Extract the [X, Y] coordinate from the center of the cell holding the provided text.  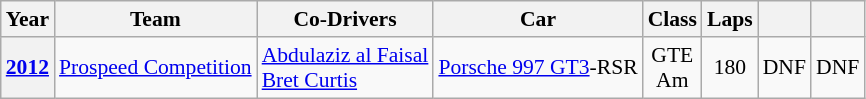
Year [28, 19]
Porsche 997 GT3-RSR [538, 68]
Prospeed Competition [156, 68]
Team [156, 19]
GTEAm [672, 68]
Abdulaziz al Faisal Bret Curtis [346, 68]
Co-Drivers [346, 19]
Car [538, 19]
2012 [28, 68]
Class [672, 19]
Laps [730, 19]
180 [730, 68]
